Provide the (x, y) coordinate of the cell's center where the given text is located.  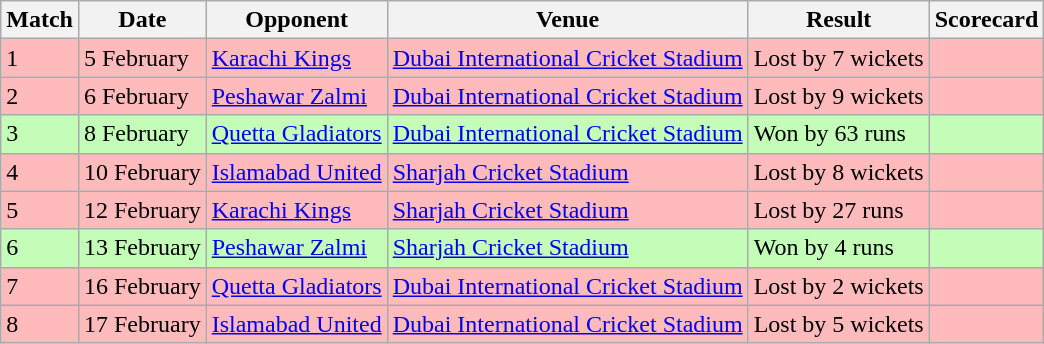
Lost by 27 runs (838, 210)
6 February (142, 96)
Lost by 8 wickets (838, 172)
6 (40, 248)
Won by 4 runs (838, 248)
Lost by 7 wickets (838, 58)
Opponent (296, 20)
17 February (142, 324)
3 (40, 134)
Result (838, 20)
8 (40, 324)
10 February (142, 172)
4 (40, 172)
5 February (142, 58)
Lost by 9 wickets (838, 96)
12 February (142, 210)
Won by 63 runs (838, 134)
Lost by 5 wickets (838, 324)
16 February (142, 286)
1 (40, 58)
Venue (568, 20)
Date (142, 20)
2 (40, 96)
7 (40, 286)
Lost by 2 wickets (838, 286)
5 (40, 210)
Scorecard (986, 20)
13 February (142, 248)
Match (40, 20)
8 February (142, 134)
